Scan for the cell matching the given text and deliver its [x, y] coordinate at center. 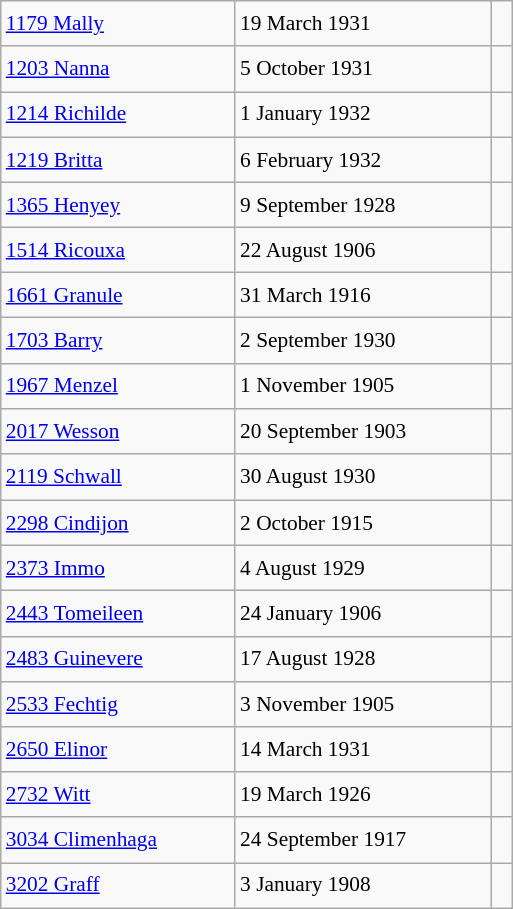
17 August 1928 [363, 658]
1514 Ricouxa [118, 250]
2533 Fechtig [118, 704]
1967 Menzel [118, 386]
2373 Immo [118, 568]
20 September 1903 [363, 430]
3202 Graff [118, 884]
1203 Nanna [118, 68]
2017 Wesson [118, 430]
31 March 1916 [363, 296]
3 November 1905 [363, 704]
4 August 1929 [363, 568]
2650 Elinor [118, 750]
2298 Cindijon [118, 522]
1703 Barry [118, 340]
2443 Tomeileen [118, 614]
2119 Schwall [118, 478]
19 March 1931 [363, 24]
1661 Granule [118, 296]
2483 Guinevere [118, 658]
3 January 1908 [363, 884]
6 February 1932 [363, 160]
9 September 1928 [363, 204]
1365 Henyey [118, 204]
24 September 1917 [363, 840]
30 August 1930 [363, 478]
1 November 1905 [363, 386]
1219 Britta [118, 160]
1179 Mally [118, 24]
1 January 1932 [363, 114]
2 October 1915 [363, 522]
2 September 1930 [363, 340]
19 March 1926 [363, 794]
24 January 1906 [363, 614]
1214 Richilde [118, 114]
3034 Climenhaga [118, 840]
14 March 1931 [363, 750]
5 October 1931 [363, 68]
22 August 1906 [363, 250]
2732 Witt [118, 794]
